Find where the given text appears and provide that cell's center as [X, Y] coordinate. 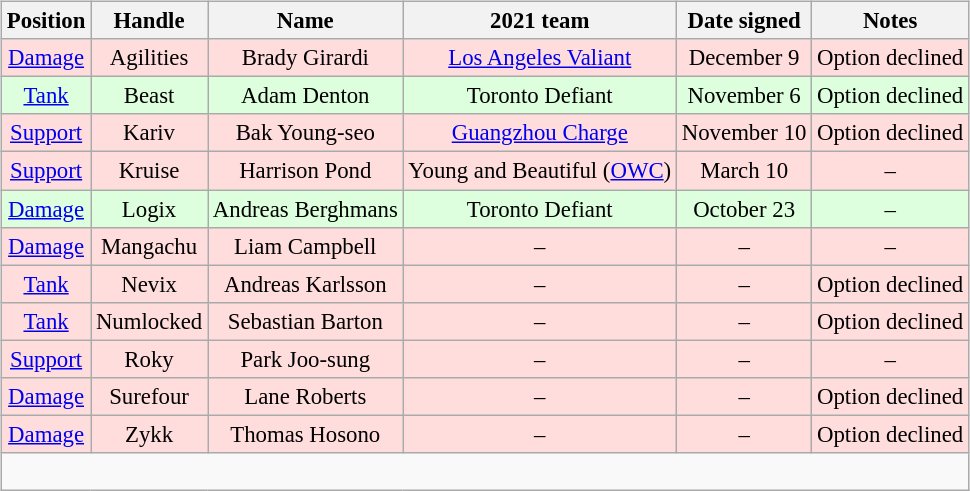
Logix [150, 209]
Surefour [150, 396]
Andreas Berghmans [306, 209]
October 23 [744, 209]
November 10 [744, 133]
Liam Campbell [306, 246]
2021 team [540, 21]
Brady Girardi [306, 58]
Beast [150, 96]
Adam Denton [306, 96]
Name [306, 21]
Handle [150, 21]
Zykk [150, 434]
Kruise [150, 171]
Nevix [150, 284]
Thomas Hosono [306, 434]
Bak Young-seo [306, 133]
Roky [150, 359]
Sebastian Barton [306, 321]
Young and Beautiful (OWC) [540, 171]
December 9 [744, 58]
Date signed [744, 21]
Mangachu [150, 246]
Harrison Pond [306, 171]
Lane Roberts [306, 396]
Notes [890, 21]
Los Angeles Valiant [540, 58]
Guangzhou Charge [540, 133]
March 10 [744, 171]
Agilities [150, 58]
Kariv [150, 133]
Numlocked [150, 321]
Position [46, 21]
November 6 [744, 96]
Andreas Karlsson [306, 284]
Park Joo-sung [306, 359]
